For the text-containing cell, return its midpoint in (x, y) coordinate format. 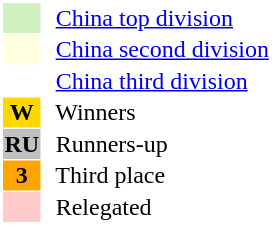
3 (22, 175)
China third division (156, 81)
Third place (156, 175)
China second division (156, 49)
Relegated (156, 207)
Runners-up (156, 144)
Winners (156, 113)
RU (22, 144)
China top division (156, 18)
W (22, 113)
